For the text-containing cell, return its midpoint in (x, y) coordinate format. 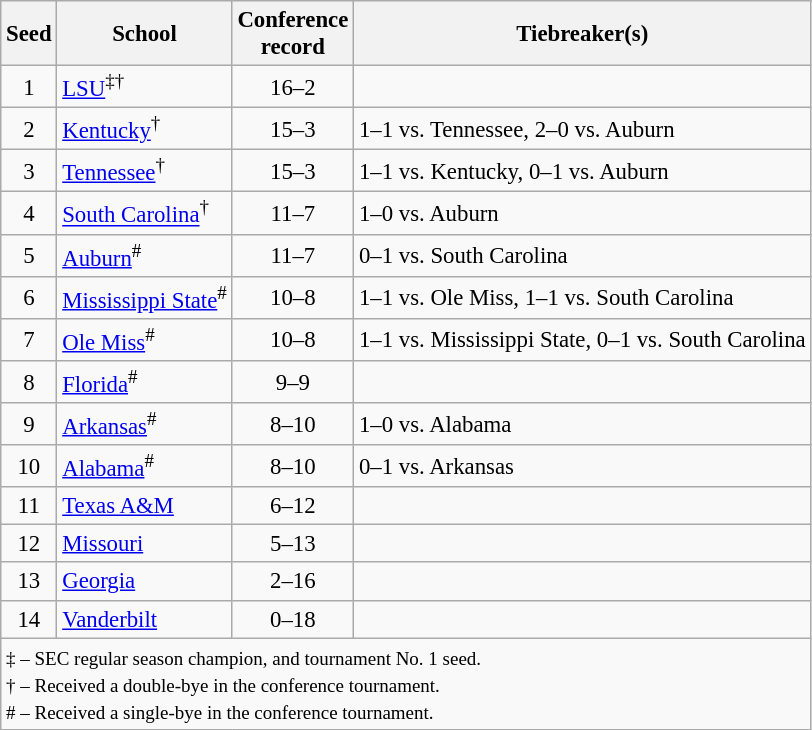
School (144, 34)
Seed (29, 34)
1–1 vs. Tennessee, 2–0 vs. Auburn (582, 129)
Georgia (144, 582)
1–1 vs. Ole Miss, 1–1 vs. South Carolina (582, 297)
South Carolina† (144, 213)
Auburn# (144, 255)
LSU‡† (144, 87)
Ole Miss# (144, 340)
4 (29, 213)
0–1 vs. South Carolina (582, 255)
10 (29, 466)
12 (29, 544)
6–12 (293, 506)
3 (29, 171)
5 (29, 255)
9 (29, 424)
1–0 vs. Alabama (582, 424)
5–13 (293, 544)
Missouri (144, 544)
1 (29, 87)
9–9 (293, 382)
Alabama# (144, 466)
Vanderbilt (144, 619)
2 (29, 129)
Conferencerecord (293, 34)
1–0 vs. Auburn (582, 213)
1–1 vs. Mississippi State, 0–1 vs. South Carolina (582, 340)
Mississippi State# (144, 297)
Tennessee† (144, 171)
7 (29, 340)
6 (29, 297)
8 (29, 382)
Tiebreaker(s) (582, 34)
11 (29, 506)
0–1 vs. Arkansas (582, 466)
2–16 (293, 582)
16–2 (293, 87)
14 (29, 619)
13 (29, 582)
Arkansas# (144, 424)
Kentucky† (144, 129)
Texas A&M (144, 506)
0–18 (293, 619)
Florida# (144, 382)
1–1 vs. Kentucky, 0–1 vs. Auburn (582, 171)
